From the cell containing the given text, extract its center point as [X, Y] coordinate. 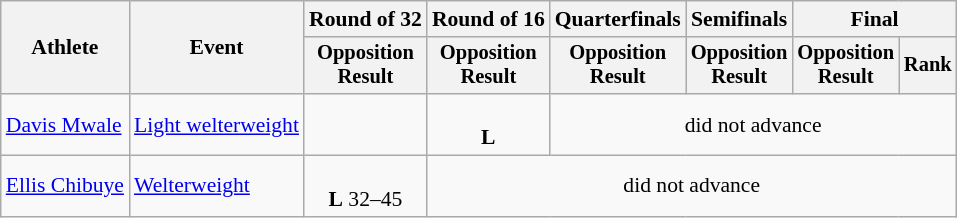
Round of 32 [366, 19]
Welterweight [216, 186]
L [488, 124]
Final [874, 19]
Athlete [65, 48]
Event [216, 48]
L 32–45 [366, 186]
Rank [928, 66]
Light welterweight [216, 124]
Semifinals [740, 19]
Round of 16 [488, 19]
Davis Mwale [65, 124]
Ellis Chibuye [65, 186]
Quarterfinals [618, 19]
